Provide the (X, Y) coordinate of the cell's center where the given text is located.  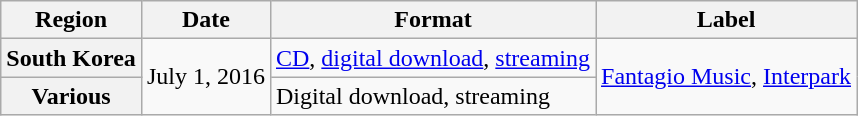
Region (72, 20)
South Korea (72, 58)
Digital download, streaming (432, 96)
Date (206, 20)
Label (726, 20)
Fantagio Music, Interpark (726, 77)
Various (72, 96)
Format (432, 20)
July 1, 2016 (206, 77)
CD, digital download, streaming (432, 58)
